Pinpoint the cell where the given text exists, returning its [X, Y] midpoint coordinate. 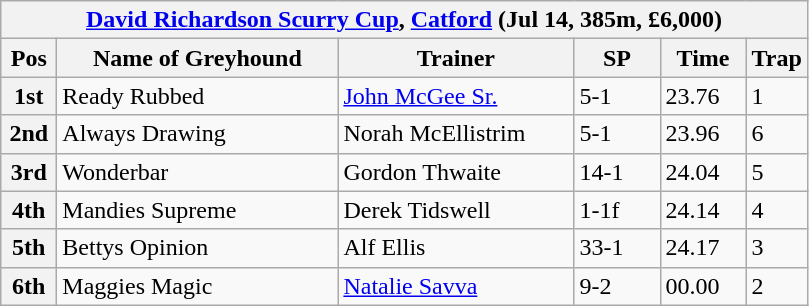
4th [29, 210]
23.96 [703, 134]
Time [703, 58]
9-2 [617, 286]
Wonderbar [198, 172]
3rd [29, 172]
5th [29, 248]
Trainer [456, 58]
1st [29, 96]
2nd [29, 134]
Alf Ellis [456, 248]
4 [776, 210]
David Richardson Scurry Cup, Catford (Jul 14, 385m, £6,000) [404, 20]
Gordon Thwaite [456, 172]
Ready Rubbed [198, 96]
1-1f [617, 210]
Pos [29, 58]
24.14 [703, 210]
14-1 [617, 172]
Bettys Opinion [198, 248]
SP [617, 58]
6th [29, 286]
5 [776, 172]
Always Drawing [198, 134]
Natalie Savva [456, 286]
Norah McEllistrim [456, 134]
33-1 [617, 248]
John McGee Sr. [456, 96]
23.76 [703, 96]
Maggies Magic [198, 286]
1 [776, 96]
3 [776, 248]
Trap [776, 58]
6 [776, 134]
00.00 [703, 286]
Mandies Supreme [198, 210]
Name of Greyhound [198, 58]
24.17 [703, 248]
Derek Tidswell [456, 210]
24.04 [703, 172]
2 [776, 286]
